Detect which cell encompasses the target text, then output its (x, y) center coordinate. 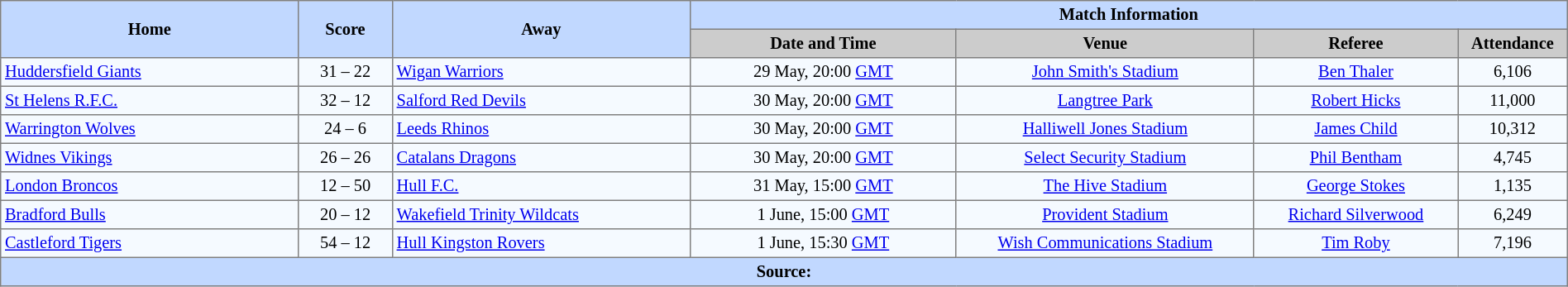
10,312 (1513, 129)
James Child (1355, 129)
1 June, 15:30 GMT (823, 243)
6,249 (1513, 214)
Robert Hicks (1355, 100)
Hull F.C. (541, 186)
Bradford Bulls (150, 214)
Venue (1105, 43)
20 – 12 (346, 214)
11,000 (1513, 100)
Langtree Park (1105, 100)
London Broncos (150, 186)
32 – 12 (346, 100)
31 May, 15:00 GMT (823, 186)
Attendance (1513, 43)
John Smith's Stadium (1105, 72)
Match Information (1128, 15)
4,745 (1513, 157)
54 – 12 (346, 243)
29 May, 20:00 GMT (823, 72)
Tim Roby (1355, 243)
Select Security Stadium (1105, 157)
Wakefield Trinity Wildcats (541, 214)
Phil Bentham (1355, 157)
Wigan Warriors (541, 72)
26 – 26 (346, 157)
Provident Stadium (1105, 214)
The Hive Stadium (1105, 186)
Away (541, 30)
Referee (1355, 43)
1,135 (1513, 186)
Catalans Dragons (541, 157)
Date and Time (823, 43)
7,196 (1513, 243)
Source: (784, 271)
Halliwell Jones Stadium (1105, 129)
Ben Thaler (1355, 72)
12 – 50 (346, 186)
Salford Red Devils (541, 100)
31 – 22 (346, 72)
Wish Communications Stadium (1105, 243)
Home (150, 30)
Widnes Vikings (150, 157)
24 – 6 (346, 129)
Richard Silverwood (1355, 214)
Castleford Tigers (150, 243)
Leeds Rhinos (541, 129)
St Helens R.F.C. (150, 100)
6,106 (1513, 72)
George Stokes (1355, 186)
Huddersfield Giants (150, 72)
Hull Kingston Rovers (541, 243)
Warrington Wolves (150, 129)
1 June, 15:00 GMT (823, 214)
Score (346, 30)
